Return (X, Y) of the center of cell containing provided text 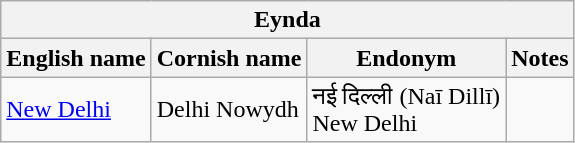
English name (76, 58)
Notes (540, 58)
नई दिल्ली (Naī Dillī)New Delhi (406, 110)
New Delhi (76, 110)
Eynda (288, 20)
Endonym (406, 58)
Cornish name (229, 58)
Delhi Nowydh (229, 110)
